Pinpoint the cell where the given text exists, returning its [X, Y] midpoint coordinate. 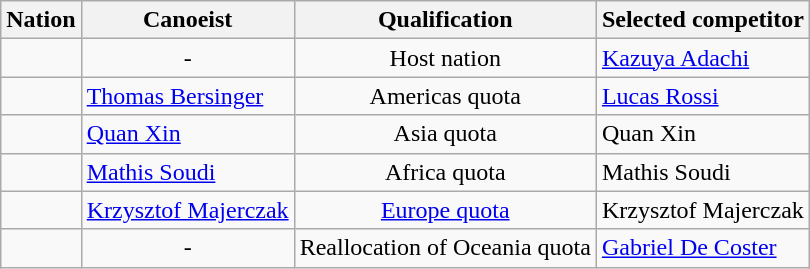
Reallocation of Oceania quota [445, 248]
Americas quota [445, 96]
Thomas Bersinger [188, 96]
Selected competitor [702, 20]
Nation [41, 20]
Asia quota [445, 134]
Lucas Rossi [702, 96]
Europe quota [445, 210]
Canoeist [188, 20]
Africa quota [445, 172]
Gabriel De Coster [702, 248]
Qualification [445, 20]
Host nation [445, 58]
Kazuya Adachi [702, 58]
